Output the [x, y] coordinate of the center of the cell containing the given text.  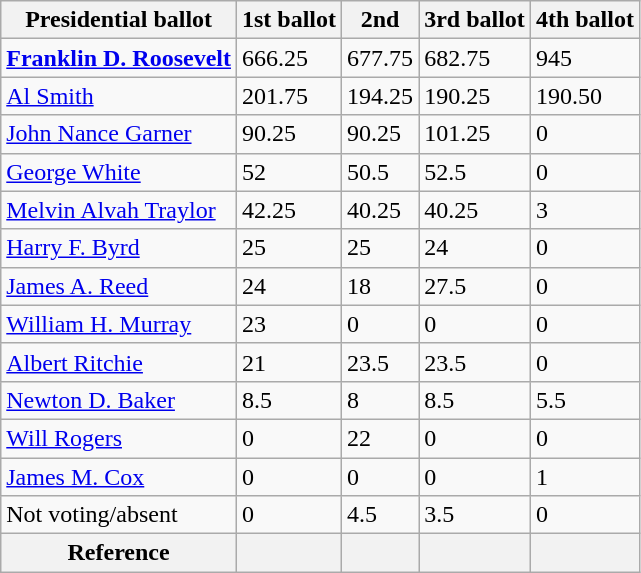
Presidential ballot [119, 20]
201.75 [288, 96]
4th ballot [584, 20]
23 [288, 324]
Reference [119, 553]
James A. Reed [119, 286]
1st ballot [288, 20]
5.5 [584, 400]
18 [380, 286]
945 [584, 58]
1 [584, 477]
194.25 [380, 96]
8 [380, 400]
3.5 [475, 515]
42.25 [288, 210]
Will Rogers [119, 438]
666.25 [288, 58]
William H. Murray [119, 324]
3 [584, 210]
50.5 [380, 172]
Harry F. Byrd [119, 248]
190.25 [475, 96]
677.75 [380, 58]
Albert Ritchie [119, 362]
George White [119, 172]
James M. Cox [119, 477]
Newton D. Baker [119, 400]
Franklin D. Roosevelt [119, 58]
Melvin Alvah Traylor [119, 210]
2nd [380, 20]
21 [288, 362]
Not voting/absent [119, 515]
682.75 [475, 58]
52.5 [475, 172]
Al Smith [119, 96]
52 [288, 172]
27.5 [475, 286]
101.25 [475, 134]
John Nance Garner [119, 134]
190.50 [584, 96]
22 [380, 438]
4.5 [380, 515]
3rd ballot [475, 20]
